Find where the given text appears and provide that cell's center as (X, Y) coordinate. 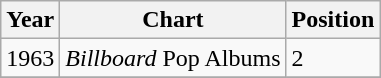
1963 (30, 58)
Billboard Pop Albums (173, 58)
Year (30, 20)
Chart (173, 20)
2 (333, 58)
Position (333, 20)
